From the cell containing the given text, extract its center point as (X, Y) coordinate. 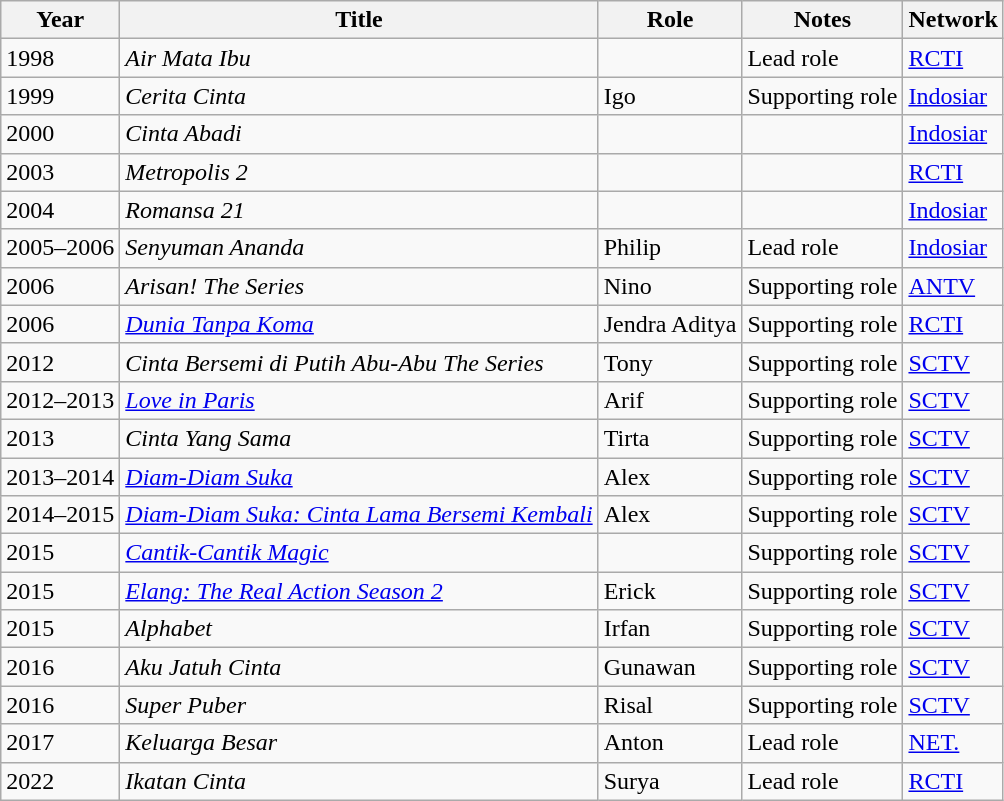
2014–2015 (60, 515)
Diam-Diam Suka: Cinta Lama Bersemi Kembali (359, 515)
2017 (60, 743)
Romansa 21 (359, 210)
2005–2006 (60, 248)
2000 (60, 134)
Super Puber (359, 705)
Arisan! The Series (359, 286)
2013–2014 (60, 477)
Title (359, 20)
Love in Paris (359, 400)
2012–2013 (60, 400)
Ikatan Cinta (359, 781)
Irfan (670, 629)
1998 (60, 58)
2013 (60, 438)
Network (953, 20)
2003 (60, 172)
ANTV (953, 286)
Anton (670, 743)
Cinta Yang Sama (359, 438)
Erick (670, 591)
Igo (670, 96)
2022 (60, 781)
Tirta (670, 438)
Aku Jatuh Cinta (359, 667)
Elang: The Real Action Season 2 (359, 591)
Tony (670, 362)
2012 (60, 362)
Dunia Tanpa Koma (359, 324)
Gunawan (670, 667)
Jendra Aditya (670, 324)
Alphabet (359, 629)
Surya (670, 781)
Senyuman Ananda (359, 248)
Nino (670, 286)
Philip (670, 248)
Role (670, 20)
Notes (822, 20)
Metropolis 2 (359, 172)
Cantik-Cantik Magic (359, 553)
Cerita Cinta (359, 96)
Risal (670, 705)
Arif (670, 400)
Cinta Bersemi di Putih Abu-Abu The Series (359, 362)
2004 (60, 210)
Year (60, 20)
Keluarga Besar (359, 743)
NET. (953, 743)
1999 (60, 96)
Air Mata Ibu (359, 58)
Diam-Diam Suka (359, 477)
Cinta Abadi (359, 134)
